Extract the (x, y) coordinate from the center of the cell holding the provided text.  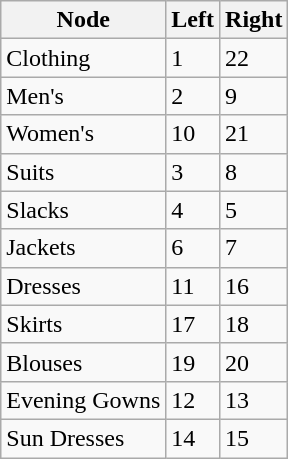
Blouses (84, 362)
14 (193, 438)
2 (193, 96)
12 (193, 400)
Suits (84, 172)
15 (254, 438)
Women's (84, 134)
8 (254, 172)
Node (84, 20)
1 (193, 58)
7 (254, 248)
16 (254, 286)
Men's (84, 96)
Sun Dresses (84, 438)
21 (254, 134)
Skirts (84, 324)
3 (193, 172)
9 (254, 96)
13 (254, 400)
19 (193, 362)
6 (193, 248)
11 (193, 286)
Jackets (84, 248)
Dresses (84, 286)
18 (254, 324)
Slacks (84, 210)
20 (254, 362)
10 (193, 134)
17 (193, 324)
22 (254, 58)
Clothing (84, 58)
Evening Gowns (84, 400)
Right (254, 20)
4 (193, 210)
Left (193, 20)
5 (254, 210)
